Output the [x, y] coordinate of the center of the cell containing the given text.  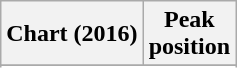
Peak position [189, 34]
Chart (2016) [72, 34]
